Identify which cell holds the provided text, then report its (X, Y) central coordinate. 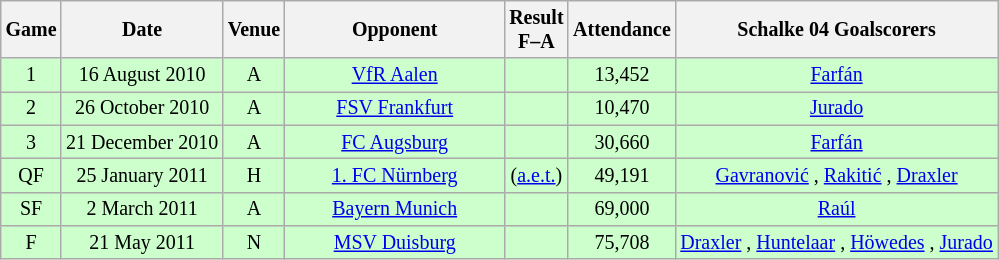
1 (32, 76)
Bayern Munich (394, 208)
2 (32, 108)
Gavranović , Rakitić , Draxler (837, 176)
FSV Frankfurt (394, 108)
H (254, 176)
(a.e.t.) (536, 176)
Schalke 04 Goalscorers (837, 30)
Game (32, 30)
10,470 (622, 108)
30,660 (622, 142)
69,000 (622, 208)
N (254, 242)
1. FC Nürnberg (394, 176)
49,191 (622, 176)
FC Augsburg (394, 142)
2 March 2011 (142, 208)
MSV Duisburg (394, 242)
Date (142, 30)
16 August 2010 (142, 76)
Venue (254, 30)
ResultF–A (536, 30)
Opponent (394, 30)
26 October 2010 (142, 108)
Attendance (622, 30)
21 December 2010 (142, 142)
QF (32, 176)
Draxler , Huntelaar , Höwedes , Jurado (837, 242)
75,708 (622, 242)
Raúl (837, 208)
Jurado (837, 108)
21 May 2011 (142, 242)
3 (32, 142)
SF (32, 208)
25 January 2011 (142, 176)
F (32, 242)
13,452 (622, 76)
VfR Aalen (394, 76)
